Identify which cell holds the provided text, then report its (X, Y) central coordinate. 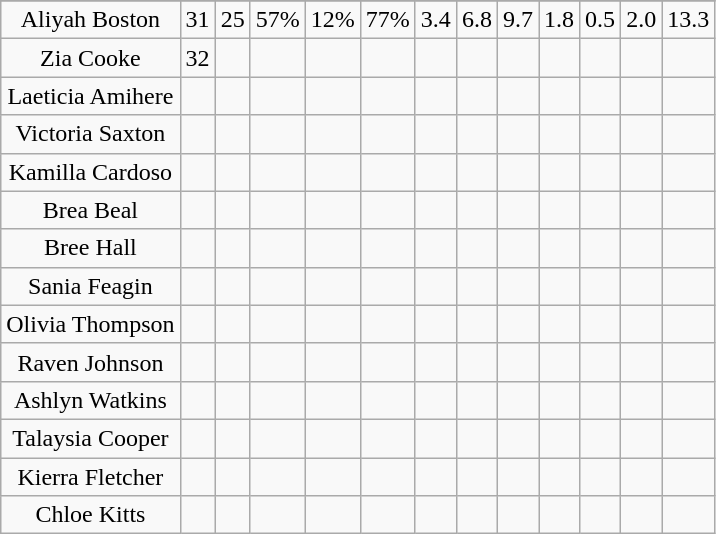
Olivia Thompson (90, 324)
0.5 (600, 20)
Brea Beal (90, 210)
2.0 (642, 20)
Kierra Fletcher (90, 477)
31 (198, 20)
Laeticia Amihere (90, 96)
Zia Cooke (90, 58)
Ashlyn Watkins (90, 400)
Victoria Saxton (90, 134)
Kamilla Cardoso (90, 172)
Sania Feagin (90, 286)
32 (198, 58)
12% (332, 20)
6.8 (476, 20)
Aliyah Boston (90, 20)
3.4 (436, 20)
25 (232, 20)
13.3 (688, 20)
77% (388, 20)
57% (278, 20)
Chloe Kitts (90, 515)
Bree Hall (90, 248)
1.8 (560, 20)
Talaysia Cooper (90, 438)
9.7 (518, 20)
Raven Johnson (90, 362)
